Capture the cell that displays the provided text and extract its (X, Y) central coordinate. 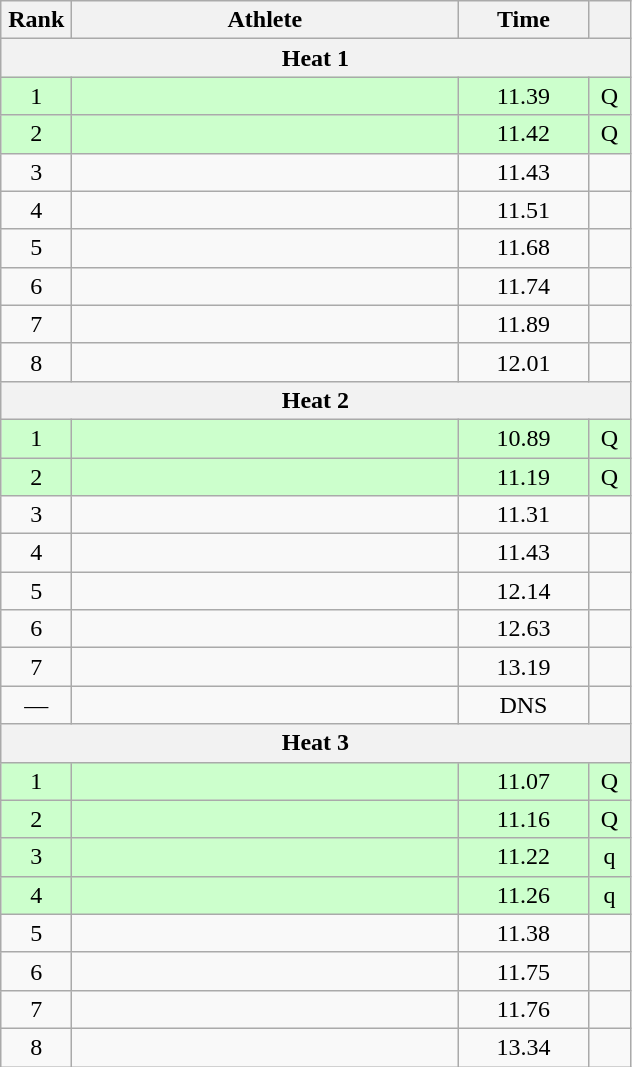
11.68 (524, 248)
Time (524, 20)
11.74 (524, 286)
11.89 (524, 324)
10.89 (524, 438)
Heat 1 (316, 58)
13.19 (524, 667)
DNS (524, 705)
11.22 (524, 857)
11.39 (524, 96)
11.38 (524, 933)
12.63 (524, 629)
Athlete (265, 20)
12.14 (524, 591)
11.51 (524, 210)
— (36, 705)
11.16 (524, 819)
Heat 3 (316, 743)
11.42 (524, 134)
11.19 (524, 477)
11.26 (524, 895)
Heat 2 (316, 400)
13.34 (524, 1047)
11.31 (524, 515)
12.01 (524, 362)
11.07 (524, 781)
Rank (36, 20)
11.75 (524, 971)
11.76 (524, 1009)
